Extract the [X, Y] coordinate from the center of the cell holding the provided text.  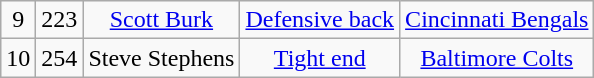
Defensive back [320, 20]
10 [18, 58]
Cincinnati Bengals [497, 20]
223 [60, 20]
Scott Burk [162, 20]
254 [60, 58]
Baltimore Colts [497, 58]
9 [18, 20]
Tight end [320, 58]
Steve Stephens [162, 58]
